Locate the cell with the specified text and output its [x, y] center coordinate. 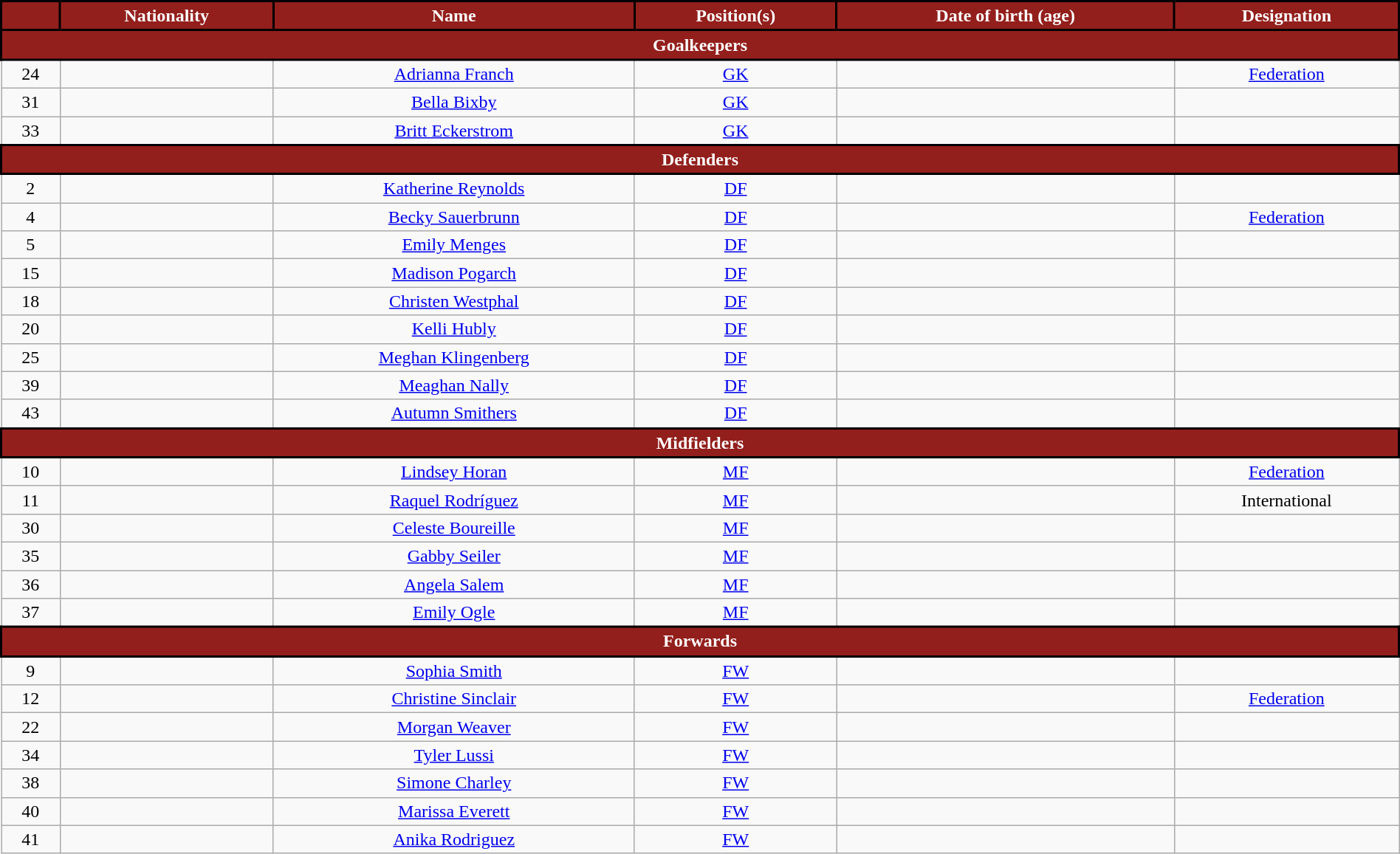
Name [453, 16]
2 [31, 189]
43 [31, 413]
41 [31, 839]
Position(s) [735, 16]
37 [31, 613]
Katherine Reynolds [453, 189]
Raquel Rodríguez [453, 500]
Kelli Hubly [453, 329]
International [1286, 500]
Emily Menges [453, 245]
5 [31, 245]
25 [31, 357]
10 [31, 472]
9 [31, 670]
12 [31, 699]
Madison Pogarch [453, 273]
Emily Ogle [453, 613]
Sophia Smith [453, 670]
Gabby Seiler [453, 556]
11 [31, 500]
18 [31, 301]
31 [31, 102]
Meghan Klingenberg [453, 357]
Bella Bixby [453, 102]
Midfielders [700, 443]
Nationality [167, 16]
Marissa Everett [453, 811]
Anika Rodriguez [453, 839]
35 [31, 556]
24 [31, 74]
33 [31, 131]
Defenders [700, 159]
39 [31, 385]
Forwards [700, 641]
34 [31, 755]
15 [31, 273]
Morgan Weaver [453, 727]
36 [31, 584]
20 [31, 329]
22 [31, 727]
Christine Sinclair [453, 699]
Lindsey Horan [453, 472]
Tyler Lussi [453, 755]
Angela Salem [453, 584]
Autumn Smithers [453, 413]
Designation [1286, 16]
38 [31, 783]
Becky Sauerbrunn [453, 217]
Britt Eckerstrom [453, 131]
Meaghan Nally [453, 385]
Celeste Boureille [453, 528]
40 [31, 811]
Christen Westphal [453, 301]
Goalkeepers [700, 45]
Adrianna Franch [453, 74]
Simone Charley [453, 783]
Date of birth (age) [1006, 16]
30 [31, 528]
4 [31, 217]
